Determine the (x, y) coordinate at the center of the cell enclosing the given text.  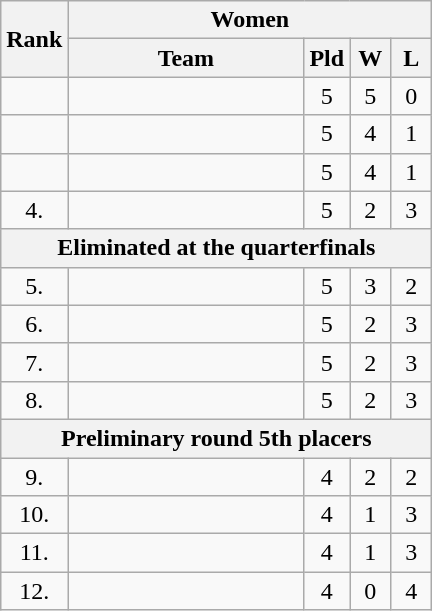
10. (34, 515)
6. (34, 324)
Team (186, 58)
4. (34, 210)
Pld (327, 58)
8. (34, 400)
11. (34, 553)
W (370, 58)
Eliminated at the quarterfinals (216, 248)
7. (34, 362)
Preliminary round 5th placers (216, 438)
12. (34, 591)
L (412, 58)
9. (34, 477)
Women (250, 20)
5. (34, 286)
Rank (34, 39)
